Pinpoint the cell where the given text exists, returning its [X, Y] midpoint coordinate. 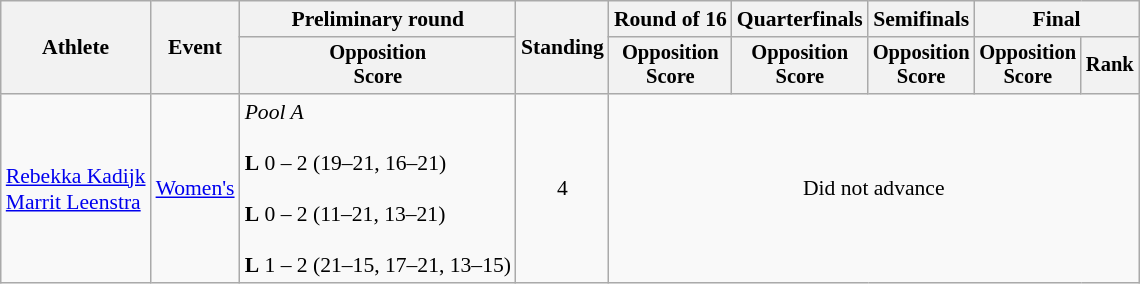
Semifinals [922, 19]
Rebekka KadijkMarrit Leenstra [76, 188]
Event [196, 48]
Rank [1110, 66]
Did not advance [874, 188]
Standing [562, 48]
Preliminary round [378, 19]
Quarterfinals [800, 19]
Pool AL 0 – 2 (19–21, 16–21)L 0 – 2 (11–21, 13–21)L 1 – 2 (21–15, 17–21, 13–15) [378, 188]
Round of 16 [670, 19]
Athlete [76, 48]
Final [1056, 19]
Women's [196, 188]
4 [562, 188]
